Return [x, y] of the center of cell containing provided text 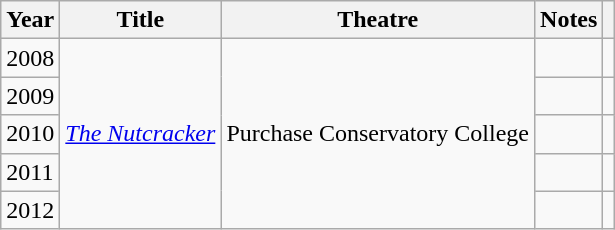
Purchase Conservatory College [378, 134]
2010 [30, 134]
2011 [30, 172]
Notes [569, 20]
Theatre [378, 20]
2008 [30, 58]
Year [30, 20]
2012 [30, 210]
Title [140, 20]
The Nutcracker [140, 134]
2009 [30, 96]
